For the text-containing cell, return its midpoint in (X, Y) coordinate format. 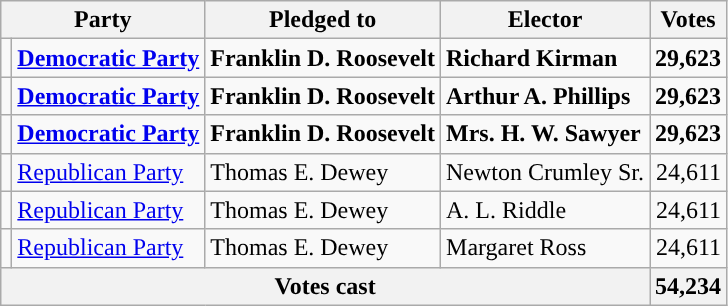
Mrs. H. W. Sawyer (546, 134)
Richard Kirman (546, 58)
Arthur A. Phillips (546, 96)
Votes (688, 20)
Pledged to (323, 20)
Margaret Ross (546, 248)
Elector (546, 20)
Newton Crumley Sr. (546, 172)
54,234 (688, 286)
Party (103, 20)
Votes cast (326, 286)
A. L. Riddle (546, 210)
